Output the (X, Y) coordinate of the center of the cell containing the given text.  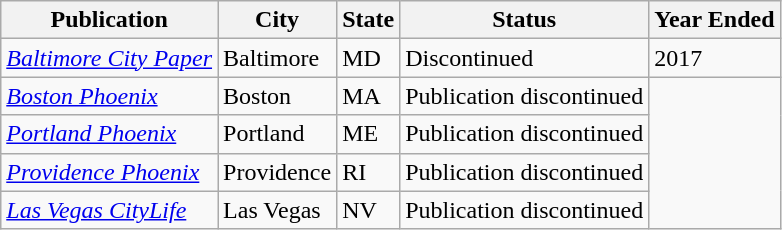
City (278, 20)
NV (368, 210)
Las Vegas CityLife (110, 210)
Year Ended (714, 20)
Publication (110, 20)
Portland Phoenix (110, 134)
Las Vegas (278, 210)
Boston Phoenix (110, 96)
MA (368, 96)
ME (368, 134)
Baltimore (278, 58)
Providence Phoenix (110, 172)
RI (368, 172)
MD (368, 58)
Providence (278, 172)
Discontinued (524, 58)
State (368, 20)
2017 (714, 58)
Portland (278, 134)
Baltimore City Paper (110, 58)
Status (524, 20)
Boston (278, 96)
